Detect which cell encompasses the target text, then output its [x, y] center coordinate. 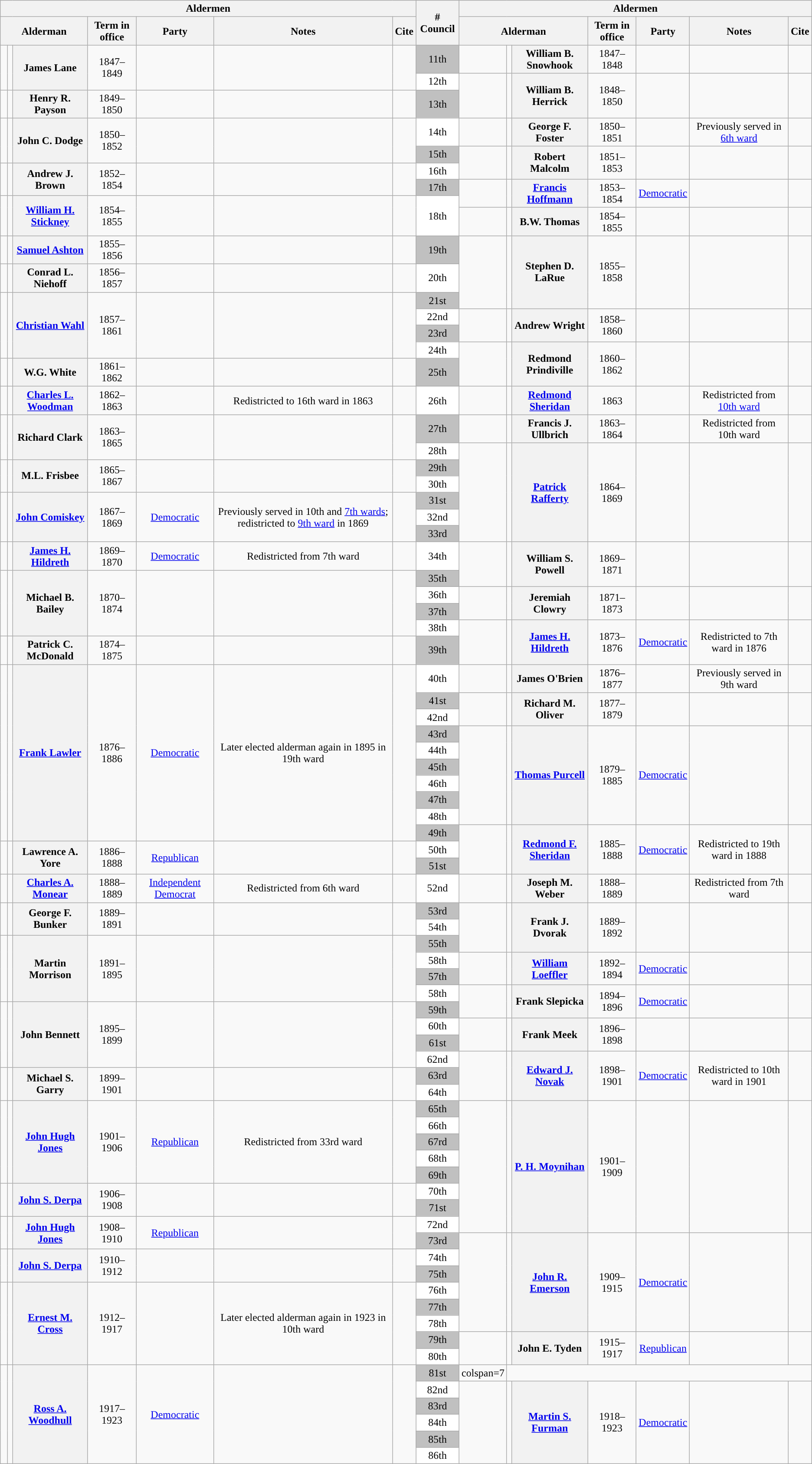
Francis Hoffmann [550, 193]
1879–1885 [612, 775]
30th [438, 484]
11th [438, 59]
44th [438, 750]
37th [438, 611]
colspan=7 [483, 1373]
Richard Clark [50, 437]
Michael S. Garry [50, 1084]
43rd [438, 734]
1899–1901 [112, 1084]
1889–1892 [612, 927]
1876–1877 [612, 678]
14th [438, 132]
1850–1851 [612, 132]
Frank Meek [550, 1035]
Frank Slepicka [550, 1002]
Previously served in 9th ward [739, 678]
66th [438, 1125]
1863 [612, 401]
1853–1854 [612, 193]
1918–1923 [612, 1422]
1898–1901 [612, 1076]
Redistricted to 16th ward in 1863 [303, 401]
1877–1879 [612, 709]
Redmond F. Sheridan [550, 849]
John C. Dodge [50, 141]
1869–1870 [112, 556]
John Comiskey [50, 517]
25th [438, 372]
John Bennett [50, 1035]
William Loeffler [550, 969]
78th [438, 1323]
James O'Brien [550, 678]
William B. Snowhook [550, 59]
84th [438, 1422]
Previously served in 10th and 7th wards; redistricted to 9th ward in 1869 [303, 517]
67rd [438, 1142]
Later elected alderman again in 1923 in 10th ward [303, 1323]
60th [438, 1026]
1917–1923 [112, 1414]
Andrew J. Brown [50, 179]
# Council [438, 23]
Henry R. Payson [50, 104]
50th [438, 849]
42nd [438, 717]
71st [438, 1208]
15th [438, 154]
13th [438, 104]
John R. Emerson [550, 1282]
Redmond Prindiville [550, 364]
40th [438, 678]
59th [438, 1010]
Martin Morrison [50, 969]
45th [438, 767]
1891–1895 [112, 969]
73rd [438, 1241]
1871–1873 [612, 603]
12th [438, 82]
46th [438, 783]
27th [438, 429]
72nd [438, 1225]
1909–1915 [612, 1282]
Joseph M. Weber [550, 888]
76th [438, 1290]
Redistricted to 7th ward in 1876 [739, 642]
1849–1850 [112, 104]
Previously served in 6th ward [739, 132]
Redistricted from 33rd ward [303, 1142]
1896–1898 [612, 1035]
20th [438, 278]
Edward J. Novak [550, 1076]
Jeremiah Clowry [550, 603]
49th [438, 833]
1865–1867 [112, 476]
1908–1910 [112, 1233]
70th [438, 1192]
28th [438, 451]
1863–1865 [112, 437]
1863–1864 [612, 429]
B.W. Thomas [550, 221]
Martin S. Furman [550, 1422]
75th [438, 1274]
22nd [438, 317]
77th [438, 1307]
1876–1886 [112, 753]
Frank Lawler [50, 753]
1867–1869 [112, 517]
34th [438, 556]
Redistricted from 6th ward [303, 888]
1892–1894 [612, 969]
Thomas Purcell [550, 775]
16th [438, 171]
57th [438, 977]
81st [438, 1373]
69th [438, 1175]
1895–1899 [112, 1035]
1847–1849 [112, 68]
33rd [438, 534]
Stephen D. LaRue [550, 272]
54th [438, 927]
1860–1862 [612, 364]
Redistricted to 19th ward in 1888 [739, 849]
63rd [438, 1076]
55th [438, 944]
80th [438, 1356]
1874–1875 [112, 651]
17th [438, 187]
George F. Bunker [50, 919]
1901–1909 [612, 1166]
48th [438, 816]
18th [438, 216]
P. H. Moynihan [550, 1166]
Patrick C. McDonald [50, 651]
53rd [438, 910]
Christian Wahl [50, 325]
86th [438, 1456]
1847–1848 [612, 59]
74th [438, 1258]
Independent Democrat [175, 888]
Francis J. Ullbrich [550, 429]
62nd [438, 1059]
83rd [438, 1406]
1851–1853 [612, 163]
36th [438, 595]
68th [438, 1158]
George F. Foster [550, 132]
Redmond Sheridan [550, 401]
51st [438, 866]
William H. Stickney [50, 216]
1850–1852 [112, 141]
M.L. Frisbee [50, 476]
William B. Herrick [550, 95]
Redistricted to 10th ward in 1901 [739, 1076]
1852–1854 [112, 179]
35th [438, 578]
1915–1917 [612, 1348]
31st [438, 501]
1861–1862 [112, 372]
52nd [438, 888]
61st [438, 1043]
Richard M. Oliver [550, 709]
1855–1858 [612, 272]
1855–1856 [112, 250]
1857–1861 [112, 325]
1873–1876 [612, 642]
23rd [438, 334]
79th [438, 1340]
1910–1912 [112, 1266]
1856–1857 [112, 278]
1858–1860 [612, 325]
Later elected alderman again in 1895 in 19th ward [303, 753]
Samuel Ashton [50, 250]
Conrad L. Niehoff [50, 278]
Ernest M. Cross [50, 1323]
24th [438, 350]
38th [438, 628]
1885–1888 [612, 849]
82nd [438, 1389]
41st [438, 701]
1848–1850 [612, 95]
1906–1908 [112, 1200]
1862–1863 [112, 401]
65th [438, 1109]
1901–1906 [112, 1142]
21st [438, 301]
Charles A. Monear [50, 888]
1912–1917 [112, 1323]
Lawrence A. Yore [50, 858]
64th [438, 1092]
1870–1874 [112, 603]
26th [438, 401]
James Lane [50, 68]
W.G. White [50, 372]
19th [438, 250]
Charles L. Woodman [50, 401]
47th [438, 800]
Robert Malcolm [550, 163]
39th [438, 651]
1894–1896 [612, 1002]
1889–1891 [112, 919]
John E. Tyden [550, 1348]
29th [438, 468]
Patrick Rafferty [550, 492]
Michael B. Bailey [50, 603]
85th [438, 1439]
32nd [438, 517]
William S. Powell [550, 564]
1869–1871 [612, 564]
Frank J. Dvorak [550, 927]
1864–1869 [612, 492]
Andrew Wright [550, 325]
Ross A. Woodhull [50, 1414]
1886–1888 [112, 858]
